Return [X, Y] of the center of cell containing provided text 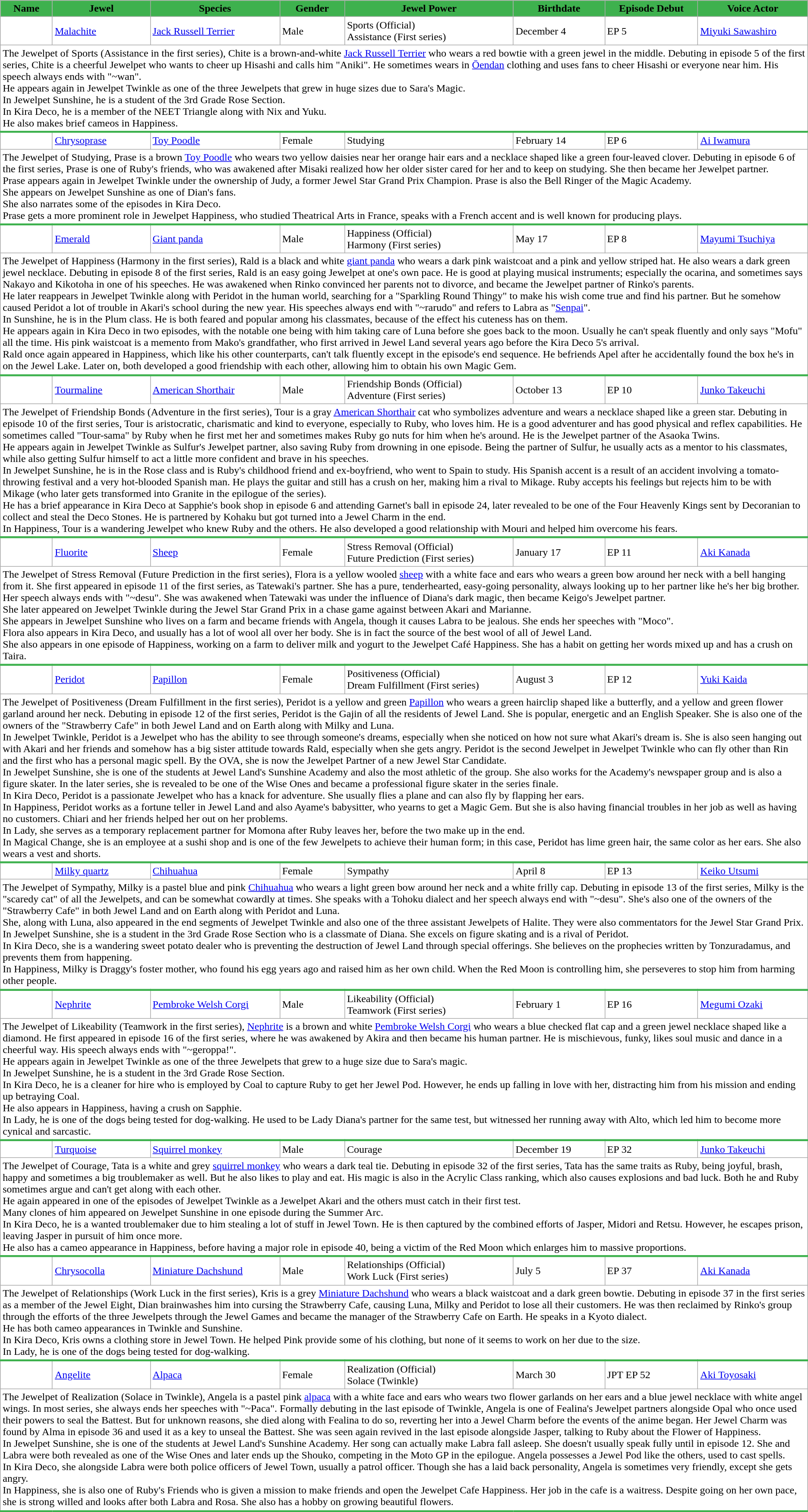
December 19 [559, 1149]
Turquoise [101, 1149]
Episode Debut [651, 9]
Realization (Official)Solace (Twinkle) [429, 1375]
EP 5 [651, 31]
Relationships (Official)Work Luck (First series) [429, 1270]
Happiness (Official)Harmony (First series) [429, 239]
American Shorthair [215, 389]
April 8 [559, 871]
Chrysocolla [101, 1270]
Pembroke Welsh Corgi [215, 1004]
Sheep [215, 552]
Voice Actor [753, 9]
Chrysoprase [101, 140]
Jewel [101, 9]
Toy Poodle [215, 140]
EP 11 [651, 552]
Friendship Bonds (Official)Adventure (First series) [429, 389]
Squirrel monkey [215, 1149]
Sympathy [429, 871]
EP 13 [651, 871]
Birthdate [559, 9]
Milky quartz [101, 871]
Malachite [101, 31]
May 17 [559, 239]
Gender [312, 9]
Name [27, 9]
Angelite [101, 1375]
Fluorite [101, 552]
Miyuki Sawashiro [753, 31]
Chihuahua [215, 871]
Likeability (Official)Teamwork (First series) [429, 1004]
Miniature Dachshund [215, 1270]
Alpaca [215, 1375]
January 17 [559, 552]
Mayumi Tsuchiya [753, 239]
Peridot [101, 680]
February 14 [559, 140]
Tourmaline [101, 389]
August 3 [559, 680]
JPT EP 52 [651, 1375]
Positiveness (Official)Dream Fulfillment (First series) [429, 680]
Papillon [215, 680]
EP 12 [651, 680]
EP 16 [651, 1004]
Jewel Power [429, 9]
Ai Iwamura [753, 140]
EP 37 [651, 1270]
March 30 [559, 1375]
Stress Removal (Official)Future Prediction (First series) [429, 552]
Species [215, 9]
October 13 [559, 389]
EP 8 [651, 239]
Nephrite [101, 1004]
EP 10 [651, 389]
Giant panda [215, 239]
Yuki Kaida [753, 680]
Keiko Utsumi [753, 871]
Aki Toyosaki [753, 1375]
Courage [429, 1149]
December 4 [559, 31]
Megumi Ozaki [753, 1004]
February 1 [559, 1004]
Sports (Official)Assistance (First series) [429, 31]
EP 32 [651, 1149]
July 5 [559, 1270]
Studying [429, 140]
Emerald [101, 239]
EP 6 [651, 140]
Jack Russell Terrier [215, 31]
